Pinpoint the cell where the given text exists, returning its (X, Y) midpoint coordinate. 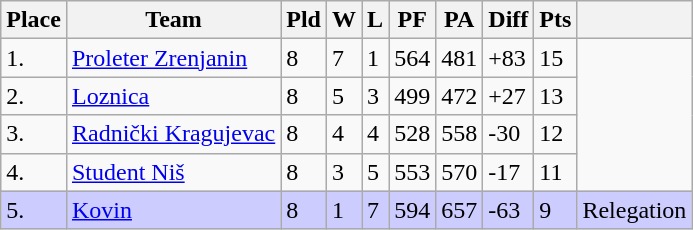
Diff (508, 20)
2. (34, 96)
570 (460, 172)
499 (412, 96)
1. (34, 58)
553 (412, 172)
15 (556, 58)
528 (412, 134)
W (344, 20)
13 (556, 96)
657 (460, 210)
481 (460, 58)
Kovin (173, 210)
Team (173, 20)
+27 (508, 96)
-30 (508, 134)
Pts (556, 20)
564 (412, 58)
3. (34, 134)
558 (460, 134)
9 (556, 210)
PF (412, 20)
594 (412, 210)
Relegation (634, 210)
Loznica (173, 96)
11 (556, 172)
Radnički Kragujevac (173, 134)
PA (460, 20)
Pld (304, 20)
Proleter Zrenjanin (173, 58)
Student Niš (173, 172)
L (376, 20)
5. (34, 210)
-63 (508, 210)
+83 (508, 58)
472 (460, 96)
Place (34, 20)
-17 (508, 172)
12 (556, 134)
4. (34, 172)
